Return (X, Y) of the center of cell containing provided text 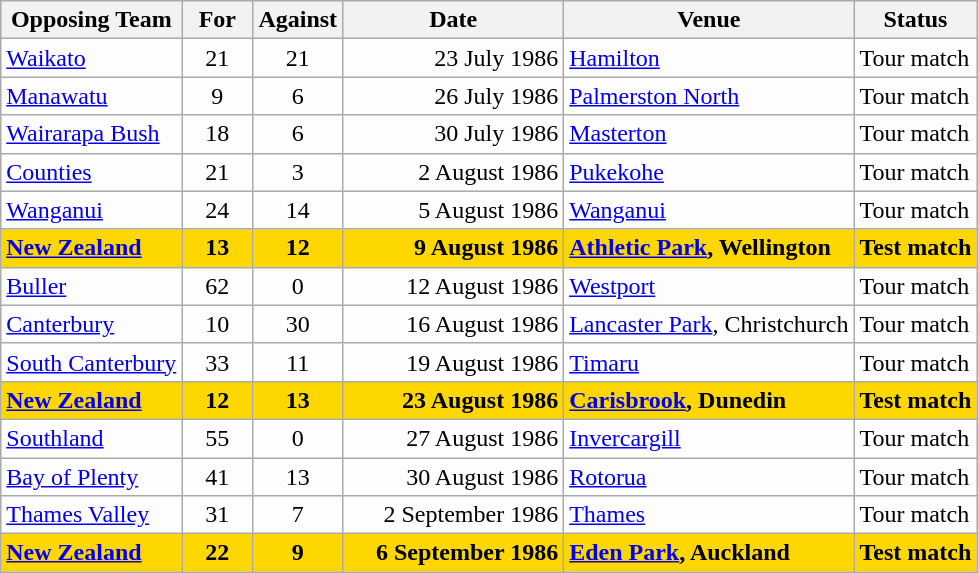
19 August 1986 (454, 362)
5 August 1986 (454, 210)
30 July 1986 (454, 134)
Status (916, 20)
Waikato (92, 58)
30 August 1986 (454, 477)
2 September 1986 (454, 515)
Buller (92, 286)
For (218, 20)
Pukekohe (709, 172)
41 (218, 477)
Westport (709, 286)
South Canterbury (92, 362)
23 August 1986 (454, 400)
33 (218, 362)
22 (218, 553)
Date (454, 20)
26 July 1986 (454, 96)
Manawatu (92, 96)
Wairarapa Bush (92, 134)
6 September 1986 (454, 553)
Southland (92, 438)
23 July 1986 (454, 58)
Counties (92, 172)
Bay of Plenty (92, 477)
Masterton (709, 134)
Invercargill (709, 438)
27 August 1986 (454, 438)
10 (218, 324)
Thames (709, 515)
Venue (709, 20)
Carisbrook, Dunedin (709, 400)
16 August 1986 (454, 324)
Thames Valley (92, 515)
Palmerston North (709, 96)
Eden Park, Auckland (709, 553)
62 (218, 286)
18 (218, 134)
Against (298, 20)
9 August 1986 (454, 248)
Athletic Park, Wellington (709, 248)
30 (298, 324)
7 (298, 515)
Timaru (709, 362)
55 (218, 438)
Opposing Team (92, 20)
Canterbury (92, 324)
31 (218, 515)
24 (218, 210)
3 (298, 172)
Lancaster Park, Christchurch (709, 324)
2 August 1986 (454, 172)
Rotorua (709, 477)
Hamilton (709, 58)
12 August 1986 (454, 286)
11 (298, 362)
14 (298, 210)
